Capture the cell that displays the provided text and extract its [x, y] central coordinate. 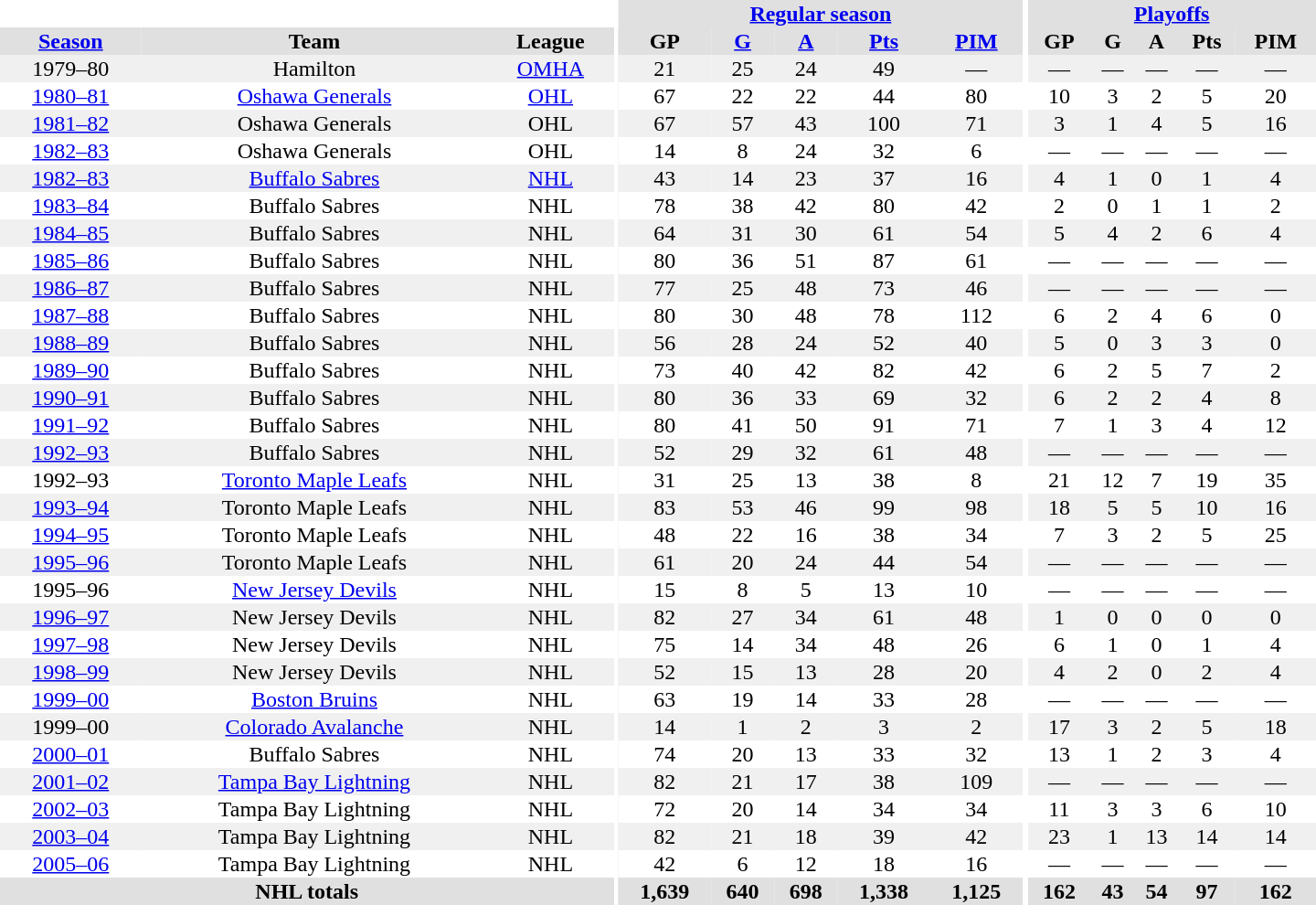
OMHA [550, 69]
Season [71, 41]
1981–82 [71, 123]
1984–85 [71, 233]
698 [806, 891]
91 [883, 425]
Colorado Avalanche [314, 727]
1989–90 [71, 370]
1998–99 [71, 672]
2001–02 [71, 782]
49 [883, 69]
1991–92 [71, 425]
69 [883, 398]
640 [742, 891]
1,639 [665, 891]
NHL totals [307, 891]
1985–86 [71, 261]
37 [883, 178]
99 [883, 507]
Team [314, 41]
1987–88 [71, 315]
72 [665, 809]
51 [806, 261]
1,338 [883, 891]
League [550, 41]
87 [883, 261]
83 [665, 507]
100 [883, 123]
2000–01 [71, 754]
1983–84 [71, 206]
26 [976, 644]
11 [1058, 809]
74 [665, 754]
63 [665, 699]
2005–06 [71, 864]
1979–80 [71, 69]
56 [665, 343]
50 [806, 425]
1996–97 [71, 617]
1980–81 [71, 96]
109 [976, 782]
2003–04 [71, 836]
27 [742, 617]
2002–03 [71, 809]
35 [1276, 480]
Boston Bruins [314, 699]
1986–87 [71, 288]
1990–91 [71, 398]
Hamilton [314, 69]
1994–95 [71, 535]
75 [665, 644]
Regular season [821, 14]
29 [742, 452]
1988–89 [71, 343]
1,125 [976, 891]
41 [742, 425]
57 [742, 123]
1997–98 [71, 644]
1993–94 [71, 507]
Playoffs [1172, 14]
64 [665, 233]
98 [976, 507]
39 [883, 836]
77 [665, 288]
112 [976, 315]
97 [1206, 891]
53 [742, 507]
